Return [x, y] of the center of cell containing provided text 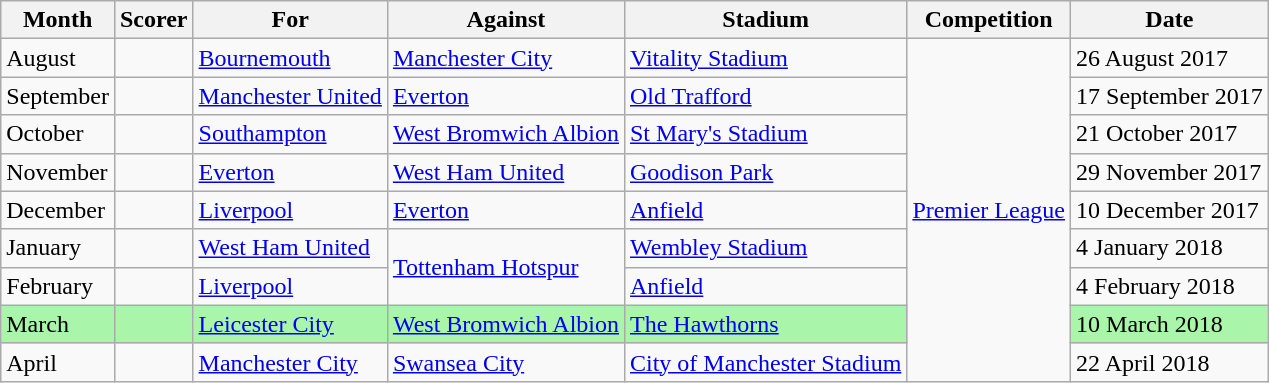
Manchester United [290, 96]
Goodison Park [765, 172]
Bournemouth [290, 58]
22 April 2018 [1170, 362]
September [58, 96]
November [58, 172]
December [58, 210]
10 March 2018 [1170, 324]
26 August 2017 [1170, 58]
St Mary's Stadium [765, 134]
Premier League [989, 210]
17 September 2017 [1170, 96]
City of Manchester Stadium [765, 362]
Month [58, 20]
4 January 2018 [1170, 248]
Southampton [290, 134]
Scorer [154, 20]
February [58, 286]
10 December 2017 [1170, 210]
August [58, 58]
Competition [989, 20]
Swansea City [506, 362]
The Hawthorns [765, 324]
March [58, 324]
January [58, 248]
Stadium [765, 20]
Tottenham Hotspur [506, 267]
Old Trafford [765, 96]
4 February 2018 [1170, 286]
29 November 2017 [1170, 172]
For [290, 20]
Against [506, 20]
Date [1170, 20]
October [58, 134]
Vitality Stadium [765, 58]
Leicester City [290, 324]
April [58, 362]
Wembley Stadium [765, 248]
21 October 2017 [1170, 134]
